For the text-containing cell, return its midpoint in [x, y] coordinate format. 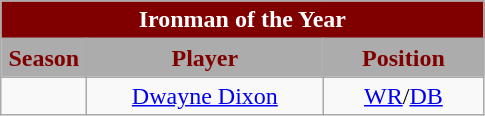
Dwayne Dixon [205, 96]
Season [44, 58]
Ironman of the Year [242, 20]
Player [205, 58]
Position [404, 58]
WR/DB [404, 96]
